Locate the cell with the specified text and output its (X, Y) center coordinate. 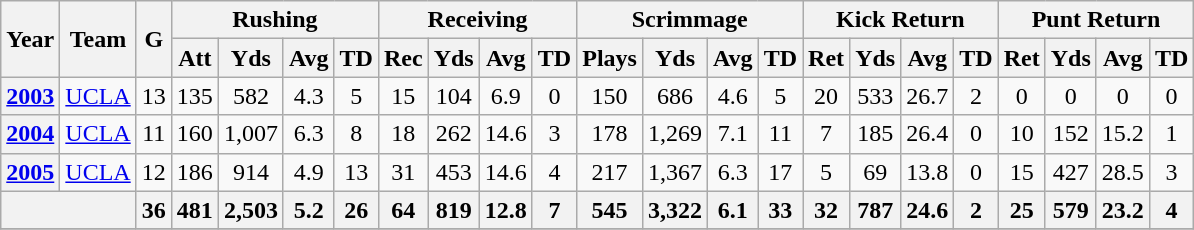
217 (610, 172)
2004 (30, 134)
150 (610, 96)
545 (610, 210)
1,269 (674, 134)
533 (876, 96)
2005 (30, 172)
Scrimmage (690, 20)
582 (250, 96)
4.9 (308, 172)
12.8 (506, 210)
8 (356, 134)
Rushing (274, 20)
914 (250, 172)
69 (876, 172)
1,007 (250, 134)
4.3 (308, 96)
4.6 (734, 96)
26 (356, 210)
33 (780, 210)
6.9 (506, 96)
24.6 (928, 210)
G (154, 39)
Att (194, 58)
26.4 (928, 134)
Receiving (477, 20)
6.1 (734, 210)
18 (403, 134)
481 (194, 210)
Plays (610, 58)
12 (154, 172)
2,503 (250, 210)
13.8 (928, 172)
Year (30, 39)
686 (674, 96)
185 (876, 134)
3,322 (674, 210)
64 (403, 210)
Kick Return (901, 20)
819 (454, 210)
25 (1022, 210)
152 (1070, 134)
135 (194, 96)
20 (826, 96)
Rec (403, 58)
28.5 (1122, 172)
186 (194, 172)
787 (876, 210)
23.2 (1122, 210)
427 (1070, 172)
15.2 (1122, 134)
1 (1171, 134)
Team (98, 39)
453 (454, 172)
160 (194, 134)
17 (780, 172)
262 (454, 134)
31 (403, 172)
26.7 (928, 96)
1,367 (674, 172)
579 (1070, 210)
178 (610, 134)
7.1 (734, 134)
10 (1022, 134)
5.2 (308, 210)
36 (154, 210)
Punt Return (1096, 20)
104 (454, 96)
2003 (30, 96)
32 (826, 210)
